Extract the (X, Y) coordinate from the center of the cell holding the provided text.  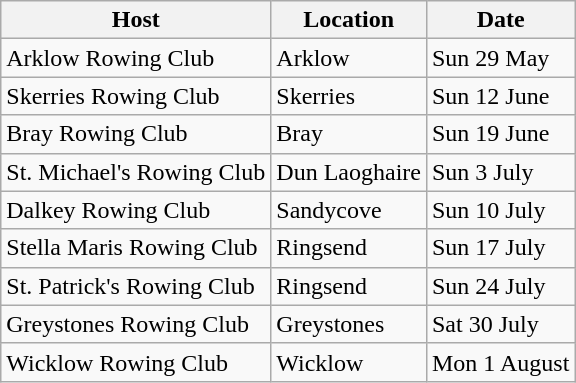
Bray Rowing Club (136, 134)
Skerries (349, 96)
Greystones Rowing Club (136, 324)
Sun 10 July (500, 210)
Arklow (349, 58)
Sun 24 July (500, 286)
Sun 29 May (500, 58)
Stella Maris Rowing Club (136, 248)
Sun 3 July (500, 172)
Sat 30 July (500, 324)
Wicklow Rowing Club (136, 362)
Skerries Rowing Club (136, 96)
Host (136, 20)
St. Michael's Rowing Club (136, 172)
Date (500, 20)
Sun 12 June (500, 96)
Dun Laoghaire (349, 172)
Arklow Rowing Club (136, 58)
Dalkey Rowing Club (136, 210)
Wicklow (349, 362)
Sandycove (349, 210)
St. Patrick's Rowing Club (136, 286)
Sun 17 July (500, 248)
Location (349, 20)
Bray (349, 134)
Sun 19 June (500, 134)
Mon 1 August (500, 362)
Greystones (349, 324)
